Extract the (x, y) coordinate from the center of the cell holding the provided text.  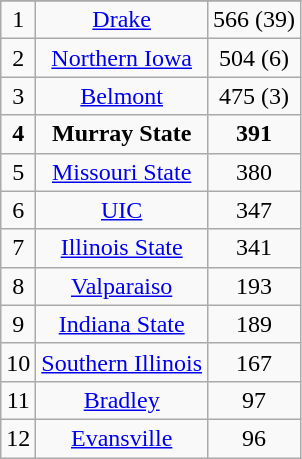
380 (254, 172)
6 (18, 210)
Belmont (122, 96)
Indiana State (122, 324)
475 (3) (254, 96)
5 (18, 172)
UIC (122, 210)
Drake (122, 20)
189 (254, 324)
4 (18, 134)
12 (18, 438)
566 (39) (254, 20)
Northern Iowa (122, 58)
347 (254, 210)
Evansville (122, 438)
8 (18, 286)
391 (254, 134)
193 (254, 286)
341 (254, 248)
1 (18, 20)
Valparaiso (122, 286)
11 (18, 400)
Murray State (122, 134)
10 (18, 362)
7 (18, 248)
Illinois State (122, 248)
Bradley (122, 400)
97 (254, 400)
504 (6) (254, 58)
9 (18, 324)
3 (18, 96)
Missouri State (122, 172)
96 (254, 438)
167 (254, 362)
Southern Illinois (122, 362)
2 (18, 58)
